Return (x, y) of the center of cell containing provided text 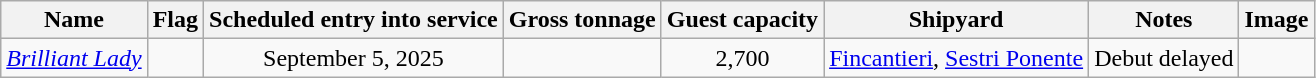
Fincantieri, Sestri Ponente (956, 58)
2,700 (742, 58)
Scheduled entry into service (354, 20)
Brilliant Lady (74, 58)
September 5, 2025 (354, 58)
Guest capacity (742, 20)
Notes (1164, 20)
Shipyard (956, 20)
Image (1276, 20)
Flag (175, 20)
Debut delayed (1164, 58)
Gross tonnage (582, 20)
Name (74, 20)
